Identify which cell holds the provided text, then report its [x, y] central coordinate. 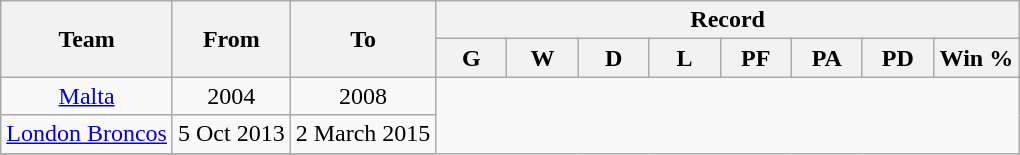
PF [756, 58]
W [542, 58]
Team [87, 39]
G [472, 58]
5 Oct 2013 [231, 134]
Record [728, 20]
To [363, 39]
L [684, 58]
Win % [976, 58]
2008 [363, 96]
2 March 2015 [363, 134]
From [231, 39]
London Broncos [87, 134]
PA [826, 58]
D [614, 58]
Malta [87, 96]
PD [898, 58]
2004 [231, 96]
